Search for the cell housing the specified text and yield its [x, y] center coordinate. 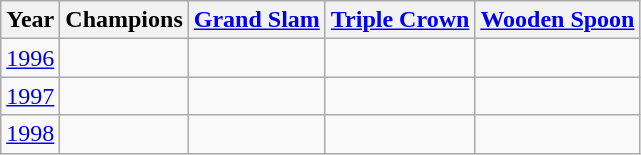
Wooden Spoon [558, 20]
1996 [30, 58]
Triple Crown [400, 20]
Champions [124, 20]
1997 [30, 96]
Grand Slam [256, 20]
Year [30, 20]
1998 [30, 134]
